Search for the cell housing the specified text and yield its (X, Y) center coordinate. 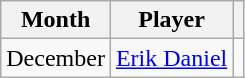
Erik Daniel (171, 58)
December (56, 58)
Month (56, 20)
Player (171, 20)
